Return the (X, Y) coordinate for the center point of the cell that contains the specified text.  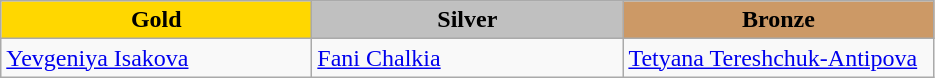
Fani Chalkia (468, 58)
Tetyana Tereshchuk-Antipova (778, 58)
Gold (156, 20)
Silver (468, 20)
Yevgeniya Isakova (156, 58)
Bronze (778, 20)
